Capture the cell that displays the provided text and extract its [X, Y] central coordinate. 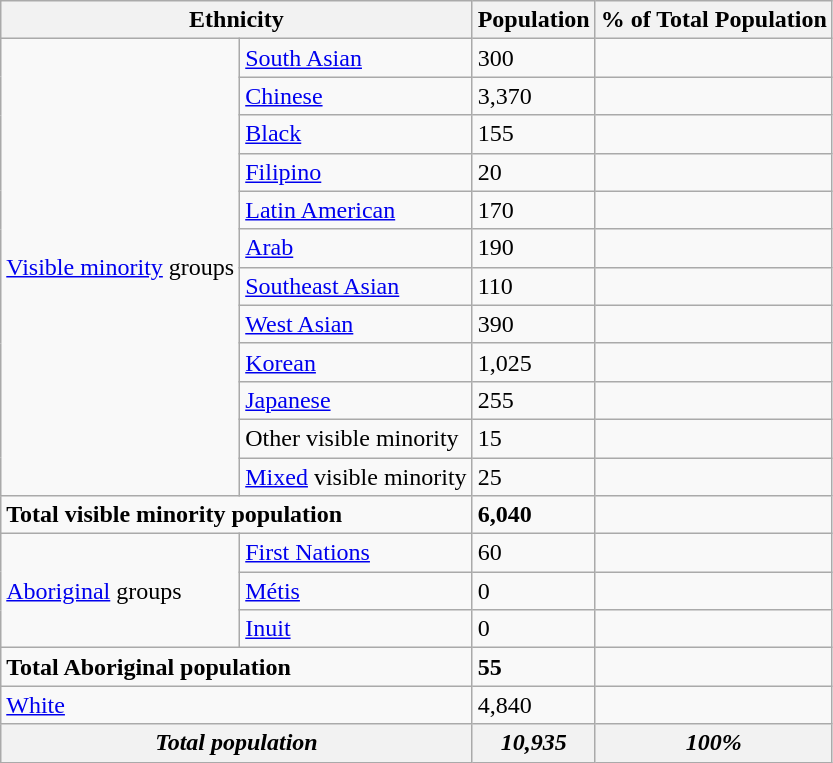
Total population [236, 743]
6,040 [534, 515]
3,370 [534, 96]
Ethnicity [236, 20]
Arab [356, 248]
15 [534, 438]
West Asian [356, 324]
Chinese [356, 96]
170 [534, 210]
Mixed visible minority [356, 477]
Japanese [356, 400]
190 [534, 248]
First Nations [356, 553]
Population [534, 20]
Southeast Asian [356, 286]
% of Total Population [714, 20]
Total Aboriginal population [236, 667]
Inuit [356, 629]
55 [534, 667]
110 [534, 286]
Korean [356, 362]
25 [534, 477]
155 [534, 134]
255 [534, 400]
100% [714, 743]
Métis [356, 591]
Filipino [356, 172]
Other visible minority [356, 438]
Visible minority groups [120, 268]
Aboriginal groups [120, 591]
20 [534, 172]
South Asian [356, 58]
Latin American [356, 210]
4,840 [534, 705]
300 [534, 58]
White [236, 705]
10,935 [534, 743]
Total visible minority population [236, 515]
Black [356, 134]
1,025 [534, 362]
390 [534, 324]
60 [534, 553]
